Return the [X, Y] coordinate for the center point of the cell that contains the specified text.  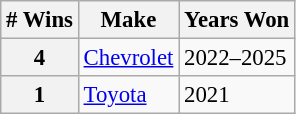
Chevrolet [128, 58]
2022–2025 [237, 58]
Make [128, 20]
Toyota [128, 95]
# Wins [40, 20]
1 [40, 95]
2021 [237, 95]
4 [40, 58]
Years Won [237, 20]
